Output the (x, y) coordinate of the center of the cell containing the given text.  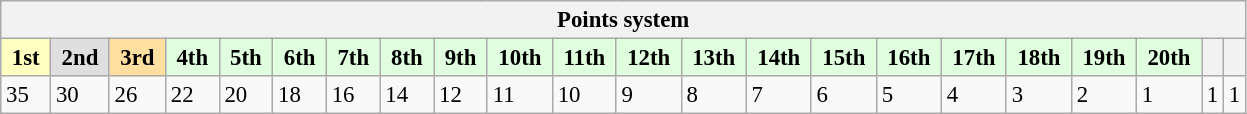
13th (714, 58)
10th (520, 58)
10 (584, 95)
17th (974, 58)
11 (520, 95)
30 (80, 95)
11th (584, 58)
18th (1038, 58)
9 (648, 95)
14 (407, 95)
5 (908, 95)
19th (1104, 58)
8th (407, 58)
Points system (624, 20)
6 (844, 95)
5th (246, 58)
3rd (137, 58)
2 (1104, 95)
7 (778, 95)
12 (461, 95)
20 (246, 95)
35 (26, 95)
16 (353, 95)
4 (974, 95)
1st (26, 58)
22 (192, 95)
2nd (80, 58)
20th (1168, 58)
26 (137, 95)
3 (1038, 95)
18 (300, 95)
7th (353, 58)
9th (461, 58)
12th (648, 58)
16th (908, 58)
15th (844, 58)
6th (300, 58)
4th (192, 58)
14th (778, 58)
8 (714, 95)
